Return [X, Y] of the center of cell containing provided text 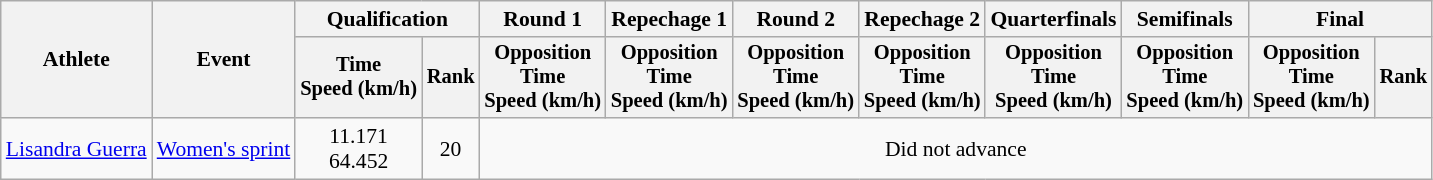
Qualification [387, 19]
Lisandra Guerra [76, 148]
Athlete [76, 60]
TimeSpeed (km/h) [358, 78]
11.17164.452 [358, 148]
Round 2 [796, 19]
Women's sprint [224, 148]
Event [224, 60]
20 [451, 148]
Semifinals [1186, 19]
Round 1 [542, 19]
Repechage 2 [922, 19]
Did not advance [956, 148]
Quarterfinals [1053, 19]
Final [1340, 19]
Repechage 1 [670, 19]
